Determine the [X, Y] coordinate at the center of the cell enclosing the given text.  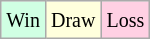
Draw [72, 20]
Loss [126, 20]
Win [24, 20]
